Provide the (x, y) coordinate of the cell's center where the given text is located.  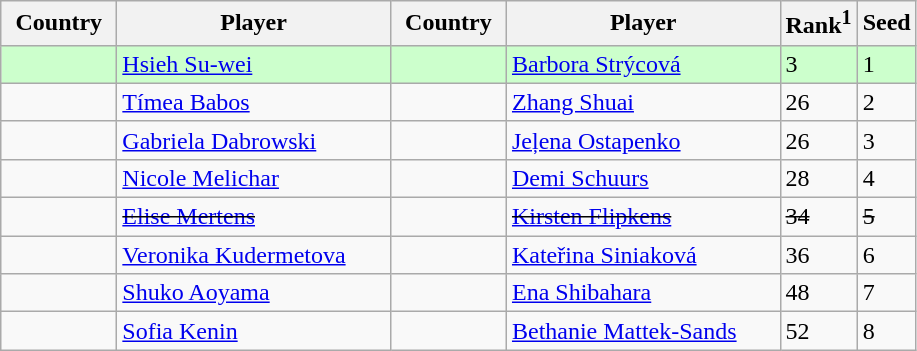
4 (886, 178)
52 (818, 331)
Kateřina Siniaková (643, 255)
2 (886, 102)
48 (818, 293)
34 (818, 217)
Jeļena Ostapenko (643, 140)
Shuko Aoyama (254, 293)
Seed (886, 24)
28 (818, 178)
Barbora Strýcová (643, 64)
6 (886, 255)
Veronika Kudermetova (254, 255)
Nicole Melichar (254, 178)
7 (886, 293)
Hsieh Su-wei (254, 64)
5 (886, 217)
Elise Mertens (254, 217)
1 (886, 64)
Gabriela Dabrowski (254, 140)
Zhang Shuai (643, 102)
8 (886, 331)
36 (818, 255)
Sofia Kenin (254, 331)
Demi Schuurs (643, 178)
Rank1 (818, 24)
Kirsten Flipkens (643, 217)
Tímea Babos (254, 102)
Bethanie Mattek-Sands (643, 331)
Ena Shibahara (643, 293)
